Detect which cell encompasses the target text, then output its (X, Y) center coordinate. 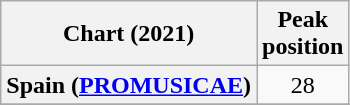
Chart (2021) (129, 34)
28 (303, 85)
Peakposition (303, 34)
Spain (PROMUSICAE) (129, 85)
